Output the [X, Y] coordinate of the center of the cell containing the given text.  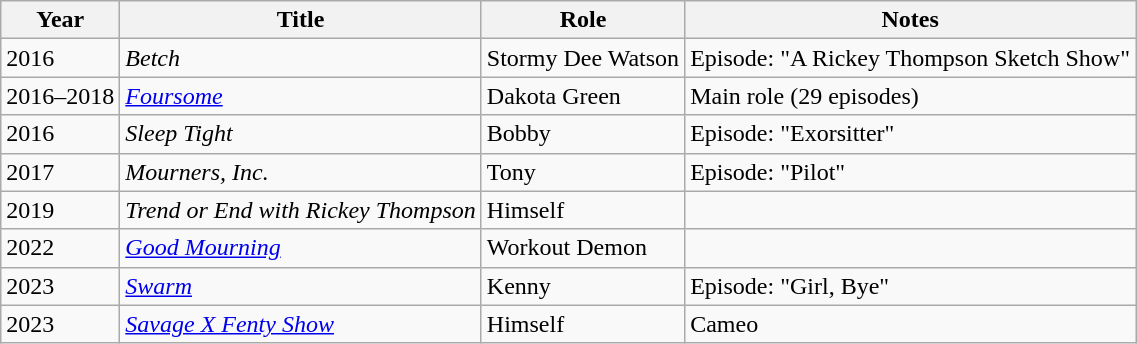
Dakota Green [582, 96]
Good Mourning [301, 248]
Betch [301, 58]
Episode: "Exorsitter" [910, 134]
Main role (29 episodes) [910, 96]
Stormy Dee Watson [582, 58]
Mourners, Inc. [301, 172]
Sleep Tight [301, 134]
Episode: "Girl, Bye" [910, 286]
Savage X Fenty Show [301, 324]
Trend or End with Rickey Thompson [301, 210]
2019 [60, 210]
Role [582, 20]
Bobby [582, 134]
Foursome [301, 96]
2016–2018 [60, 96]
Episode: "A Rickey Thompson Sketch Show" [910, 58]
Episode: "Pilot" [910, 172]
Swarm [301, 286]
Kenny [582, 286]
2022 [60, 248]
Year [60, 20]
2017 [60, 172]
Title [301, 20]
Notes [910, 20]
Cameo [910, 324]
Workout Demon [582, 248]
Tony [582, 172]
